Provide the (X, Y) coordinate of the cell's center where the given text is located.  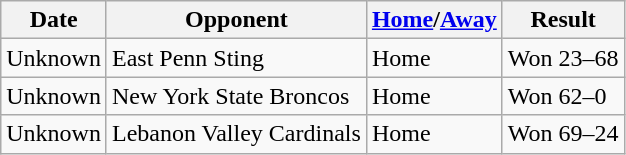
Won 62–0 (563, 96)
New York State Broncos (236, 96)
Date (54, 20)
Won 23–68 (563, 58)
Home/Away (434, 20)
Lebanon Valley Cardinals (236, 134)
Result (563, 20)
Won 69–24 (563, 134)
East Penn Sting (236, 58)
Opponent (236, 20)
